Provide the (X, Y) coordinate of the cell's center where the given text is located.  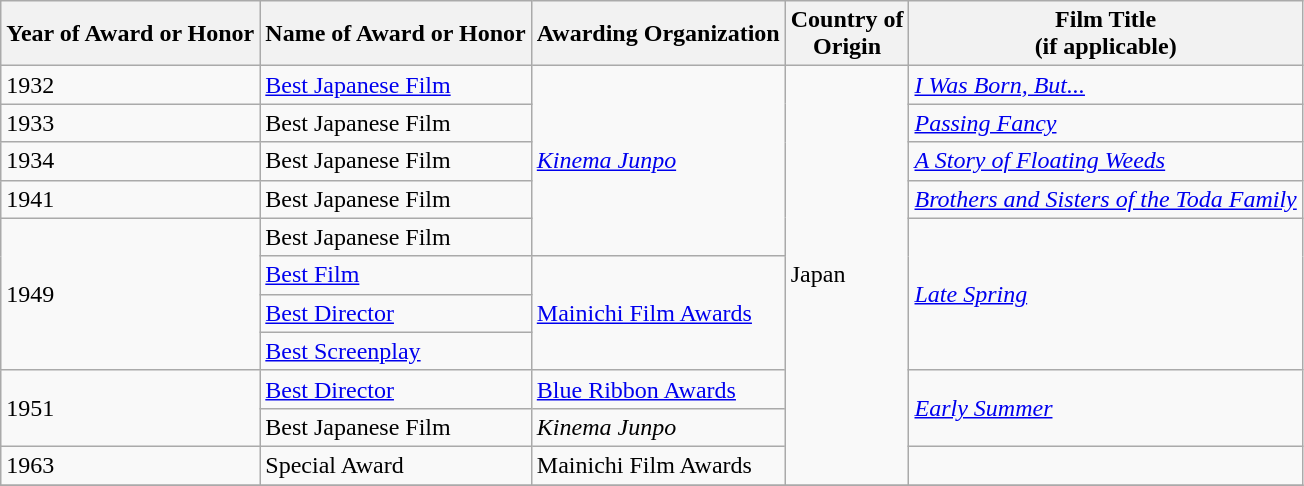
Japan (847, 276)
1963 (130, 465)
Country ofOrigin (847, 34)
1941 (130, 199)
1949 (130, 294)
Name of Award or Honor (396, 34)
Early Summer (1106, 408)
I Was Born, But... (1106, 85)
Best Screenplay (396, 351)
Year of Award or Honor (130, 34)
Late Spring (1106, 294)
A Story of Floating Weeds (1106, 161)
1934 (130, 161)
Special Award (396, 465)
Awarding Organization (658, 34)
Passing Fancy (1106, 123)
1933 (130, 123)
Best Film (396, 275)
Brothers and Sisters of the Toda Family (1106, 199)
1932 (130, 85)
Film Title(if applicable) (1106, 34)
Blue Ribbon Awards (658, 389)
1951 (130, 408)
